Return (X, Y) of the center of cell containing provided text 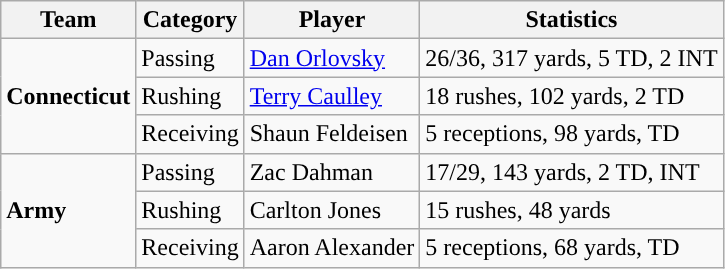
18 rushes, 102 yards, 2 TD (572, 96)
Statistics (572, 20)
26/36, 317 yards, 5 TD, 2 INT (572, 58)
Dan Orlovsky (332, 58)
Terry Caulley (332, 96)
Shaun Feldeisen (332, 134)
Category (190, 20)
Connecticut (68, 96)
Team (68, 20)
5 receptions, 68 yards, TD (572, 248)
Player (332, 20)
Zac Dahman (332, 172)
Carlton Jones (332, 210)
Army (68, 210)
15 rushes, 48 yards (572, 210)
17/29, 143 yards, 2 TD, INT (572, 172)
Aaron Alexander (332, 248)
5 receptions, 98 yards, TD (572, 134)
